Pinpoint the cell where the given text exists, returning its [x, y] midpoint coordinate. 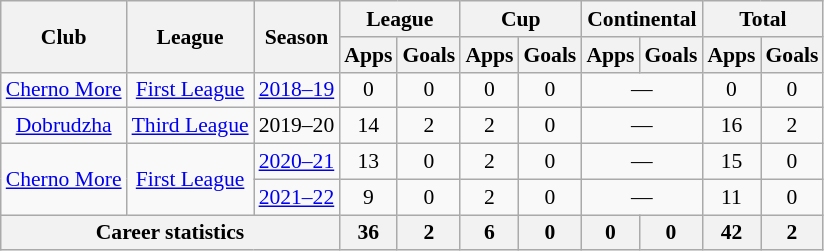
36 [368, 233]
Total [762, 19]
42 [731, 233]
15 [731, 162]
Season [297, 36]
Cup [520, 19]
Club [64, 36]
14 [368, 126]
2019–20 [297, 126]
Third League [190, 126]
2020–21 [297, 162]
2021–22 [297, 197]
2018–19 [297, 90]
11 [731, 197]
6 [489, 233]
13 [368, 162]
9 [368, 197]
Dobrudzha [64, 126]
Career statistics [170, 233]
Continental [642, 19]
16 [731, 126]
